Return the [X, Y] coordinate for the center point of the cell that contains the specified text.  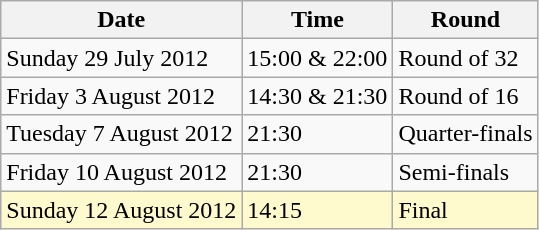
Final [466, 210]
Round [466, 20]
Tuesday 7 August 2012 [122, 134]
14:15 [318, 210]
Round of 32 [466, 58]
Friday 3 August 2012 [122, 96]
Semi-finals [466, 172]
Sunday 12 August 2012 [122, 210]
Time [318, 20]
Round of 16 [466, 96]
15:00 & 22:00 [318, 58]
Date [122, 20]
Sunday 29 July 2012 [122, 58]
Quarter-finals [466, 134]
Friday 10 August 2012 [122, 172]
14:30 & 21:30 [318, 96]
